Locate the cell with the specified text and output its [X, Y] center coordinate. 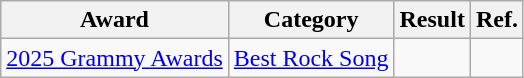
Award [115, 20]
Best Rock Song [311, 58]
Ref. [496, 20]
Result [432, 20]
2025 Grammy Awards [115, 58]
Category [311, 20]
